Extract the (X, Y) coordinate from the center of the cell holding the provided text.  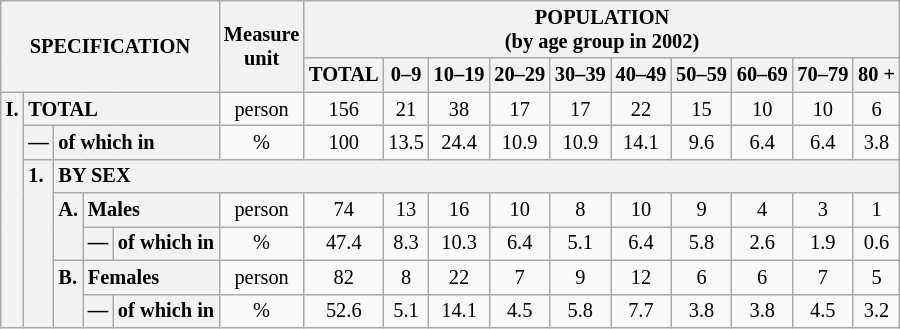
Measure unit (262, 46)
10–19 (460, 75)
15 (702, 109)
10.3 (460, 243)
30–39 (580, 75)
SPECIFICATION (110, 46)
12 (642, 277)
50–59 (702, 75)
I. (12, 210)
BY SEX (477, 176)
82 (344, 277)
38 (460, 109)
0.6 (876, 243)
4 (762, 210)
100 (344, 142)
24.4 (460, 142)
80 + (876, 75)
3.2 (876, 311)
47.4 (344, 243)
A. (68, 226)
70–79 (824, 75)
74 (344, 210)
40–49 (642, 75)
5 (876, 277)
1. (38, 243)
13 (406, 210)
0–9 (406, 75)
60–69 (762, 75)
Males (151, 210)
1 (876, 210)
13.5 (406, 142)
20–29 (520, 75)
9.6 (702, 142)
POPULATION (by age group in 2002) (602, 29)
3 (824, 210)
52.6 (344, 311)
2.6 (762, 243)
21 (406, 109)
1.9 (824, 243)
7.7 (642, 311)
16 (460, 210)
B. (68, 294)
8.3 (406, 243)
Females (151, 277)
156 (344, 109)
